Find where the given text appears and provide that cell's center as (X, Y) coordinate. 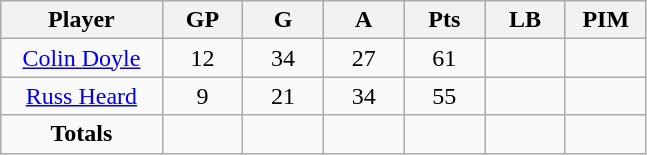
9 (202, 96)
Pts (444, 20)
21 (284, 96)
GP (202, 20)
Russ Heard (82, 96)
Colin Doyle (82, 58)
A (364, 20)
PIM (606, 20)
Player (82, 20)
LB (526, 20)
61 (444, 58)
55 (444, 96)
12 (202, 58)
Totals (82, 134)
G (284, 20)
27 (364, 58)
